Determine the (X, Y) coordinate at the center of the cell enclosing the given text.  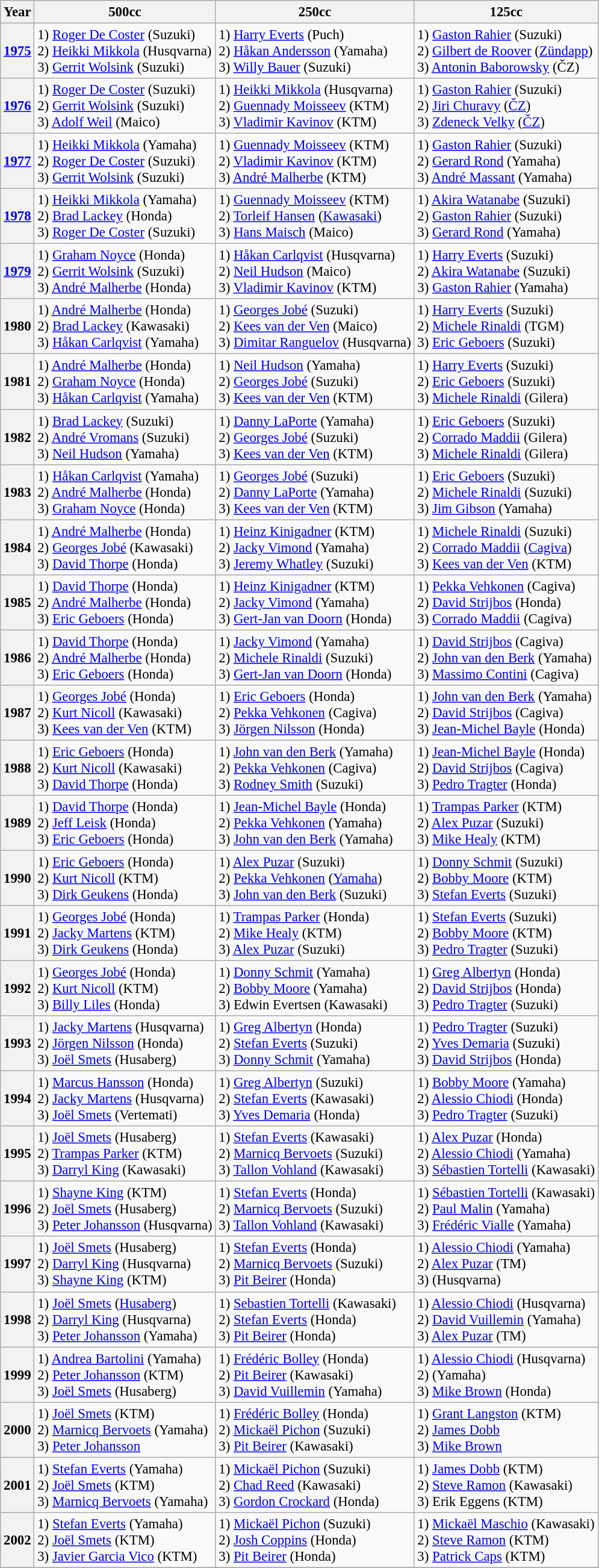
125cc (506, 12)
1989 (17, 823)
1) Stefan Everts (Yamaha)2) Joël Smets (KTM)3) Marnicq Bervoets (Yamaha) (125, 1485)
1) Michele Rinaldi (Suzuki)2) Corrado Maddii (Cagiva)3) Kees van der Ven (KTM) (506, 547)
1) Heikki Mikkola (Husqvarna)2) Guennady Moisseev (KTM)3) Vladimir Kavinov (KTM) (315, 106)
1) Greg Albertyn (Suzuki)2) Stefan Everts (Kawasaki)3) Yves Demaria (Honda) (315, 1099)
1) Eric Geboers (Honda)2) Pekka Vehkonen (Cagiva)3) Jörgen Nilsson (Honda) (315, 713)
1) Harry Everts (Suzuki)2) Michele Rinaldi (TGM)3) Eric Geboers (Suzuki) (506, 326)
1) James Dobb (KTM)2) Steve Ramon (Kawasaki)3) Erik Eggens (KTM) (506, 1485)
1982 (17, 437)
1) Georges Jobé (Honda)2) Kurt Nicoll (KTM)3) Billy Liles (Honda) (125, 989)
1) Harry Everts (Suzuki)2) Akira Watanabe (Suzuki)3) Gaston Rahier (Yamaha) (506, 272)
1) Trampas Parker (Honda)2) Mike Healy (KTM)3) Alex Puzar (Suzuki) (315, 933)
1) Gaston Rahier (Suzuki)2) Jiri Churavy (ČZ)3) Zdeneck Velky (ČZ) (506, 106)
1) Graham Noyce (Honda)2) Gerrit Wolsink (Suzuki)3) André Malherbe (Honda) (125, 272)
1) Greg Albertyn (Honda)2) Stefan Everts (Suzuki)3) Donny Schmit (Yamaha) (315, 1044)
1) Georges Jobé (Honda)2) Kurt Nicoll (Kawasaki)3) Kees van der Ven (KTM) (125, 713)
1999 (17, 1375)
1) Heinz Kinigadner (KTM)2) Jacky Vimond (Yamaha)3) Gert-Jan van Doorn (Honda) (315, 602)
1) Stefan Everts (Yamaha)2) Joël Smets (KTM)3) Javier Garcia Vico (KTM) (125, 1540)
1984 (17, 547)
1) Jean-Michel Bayle (Honda)2) David Strijbos (Cagiva)3) Pedro Tragter (Honda) (506, 768)
1) Stefan Everts (Kawasaki)2) Marnicq Bervoets (Suzuki)3) Tallon Vohland (Kawasaki) (315, 1154)
1998 (17, 1319)
1) Harry Everts (Puch)2) Håkan Andersson (Yamaha)3) Willy Bauer (Suzuki) (315, 51)
1) Guennady Moisseev (KTM)2) Vladimir Kavinov (KTM)3) André Malherbe (KTM) (315, 161)
1) Guennady Moisseev (KTM)2) Torleif Hansen (Kawasaki)3) Hans Maisch (Maico) (315, 216)
1) Heinz Kinigadner (KTM)2) Jacky Vimond (Yamaha)3) Jeremy Whatley (Suzuki) (315, 547)
1) André Malherbe (Honda)2) Graham Noyce (Honda)3) Håkan Carlqvist (Yamaha) (125, 382)
1) Eric Geboers (Honda)2) Kurt Nicoll (Kawasaki)3) David Thorpe (Honda) (125, 768)
1) Alessio Chiodi (Husqvarna)2) (Yamaha)3) Mike Brown (Honda) (506, 1375)
1) Shayne King (KTM)2) Joël Smets (Husaberg)3) Peter Johansson (Husqvarna) (125, 1209)
Year (17, 12)
1987 (17, 713)
1) Gaston Rahier (Suzuki)2) Gerard Rond (Yamaha)3) André Massant (Yamaha) (506, 161)
1) Grant Langston (KTM)2) James Dobb3) Mike Brown (506, 1430)
1990 (17, 878)
1977 (17, 161)
2000 (17, 1430)
1991 (17, 933)
1) Alessio Chiodi (Husqvarna)2) David Vuillemin (Yamaha)3) Alex Puzar (TM) (506, 1319)
1983 (17, 492)
1980 (17, 326)
500cc (125, 12)
1) Bobby Moore (Yamaha)2) Alessio Chiodi (Honda)3) Pedro Tragter (Suzuki) (506, 1099)
1) Eric Geboers (Suzuki)2) Corrado Maddii (Gilera)3) Michele Rinaldi (Gilera) (506, 437)
1) Jacky Vimond (Yamaha)2) Michele Rinaldi (Suzuki)3) Gert-Jan van Doorn (Honda) (315, 658)
1) Stefan Everts (Suzuki)2) Bobby Moore (KTM)3) Pedro Tragter (Suzuki) (506, 933)
1986 (17, 658)
1) Alex Puzar (Suzuki)2) Pekka Vehkonen (Yamaha)3) John van den Berk (Suzuki) (315, 878)
1) André Malherbe (Honda)2) Georges Jobé (Kawasaki)3) David Thorpe (Honda) (125, 547)
1) Donny Schmit (Yamaha)2) Bobby Moore (Yamaha)3) Edwin Evertsen (Kawasaki) (315, 989)
1) Håkan Carlqvist (Yamaha)2) André Malherbe (Honda)3) Graham Noyce (Honda) (125, 492)
1) Roger De Coster (Suzuki)2) Gerrit Wolsink (Suzuki)3) Adolf Weil (Maico) (125, 106)
1997 (17, 1265)
1993 (17, 1044)
1) Akira Watanabe (Suzuki)2) Gaston Rahier (Suzuki)3) Gerard Rond (Yamaha) (506, 216)
1) Roger De Coster (Suzuki)2) Heikki Mikkola (Husqvarna)3) Gerrit Wolsink (Suzuki) (125, 51)
1) Alex Puzar (Honda)2) Alessio Chiodi (Yamaha)3) Sébastien Tortelli (Kawasaki) (506, 1154)
1) John van den Berk (Yamaha)2) David Strijbos (Cagiva)3) Jean-Michel Bayle (Honda) (506, 713)
1) Marcus Hansson (Honda)2) Jacky Martens (Husqvarna)3) Joël Smets (Vertemati) (125, 1099)
1) Håkan Carlqvist (Husqvarna)2) Neil Hudson (Maico)3) Vladimir Kavinov (KTM) (315, 272)
1) Georges Jobé (Suzuki)2) Kees van der Ven (Maico)3) Dimitar Ranguelov (Husqvarna) (315, 326)
1) Jean-Michel Bayle (Honda)2) Pekka Vehkonen (Yamaha)3) John van den Berk (Yamaha) (315, 823)
1978 (17, 216)
1) Joël Smets (KTM)2) Marnicq Bervoets (Yamaha)3) Peter Johansson (125, 1430)
1992 (17, 989)
1) Frédéric Bolley (Honda)2) Pit Beirer (Kawasaki)3) David Vuillemin (Yamaha) (315, 1375)
1) Trampas Parker (KTM)2) Alex Puzar (Suzuki)3) Mike Healy (KTM) (506, 823)
1985 (17, 602)
1) André Malherbe (Honda)2) Brad Lackey (Kawasaki)3) Håkan Carlqvist (Yamaha) (125, 326)
1) Jacky Martens (Husqvarna)2) Jörgen Nilsson (Honda)3) Joël Smets (Husaberg) (125, 1044)
1) John van den Berk (Yamaha)2) Pekka Vehkonen (Cagiva)3) Rodney Smith (Suzuki) (315, 768)
1) Stefan Everts (Honda)2) Marnicq Bervoets (Suzuki)3) Tallon Vohland (Kawasaki) (315, 1209)
1) Joël Smets (Husaberg)2) Darryl King (Husqvarna)3) Shayne King (KTM) (125, 1265)
2001 (17, 1485)
1) Sébastien Tortelli (Kawasaki)2) Paul Malin (Yamaha)3) Frédéric Vialle (Yamaha) (506, 1209)
1) Georges Jobé (Suzuki)2) Danny LaPorte (Yamaha)3) Kees van der Ven (KTM) (315, 492)
1) Alessio Chiodi (Yamaha)2) Alex Puzar (TM)3) (Husqvarna) (506, 1265)
1) Georges Jobé (Honda)2) Jacky Martens (KTM)3) Dirk Geukens (Honda) (125, 933)
1) Joël Smets (Husaberg)2) Darryl King (Husqvarna)3) Peter Johansson (Yamaha) (125, 1319)
1994 (17, 1099)
1) Eric Geboers (Honda)2) Kurt Nicoll (KTM)3) Dirk Geukens (Honda) (125, 878)
1) Pekka Vehkonen (Cagiva)2) David Strijbos (Honda)3) Corrado Maddii (Cagiva) (506, 602)
1) Brad Lackey (Suzuki)2) André Vromans (Suzuki)3) Neil Hudson (Yamaha) (125, 437)
1) Frédéric Bolley (Honda)2) Mickaël Pichon (Suzuki)3) Pit Beirer (Kawasaki) (315, 1430)
1) Heikki Mikkola (Yamaha)2) Roger De Coster (Suzuki)3) Gerrit Wolsink (Suzuki) (125, 161)
1) Harry Everts (Suzuki)2) Eric Geboers (Suzuki)3) Michele Rinaldi (Gilera) (506, 382)
1) Neil Hudson (Yamaha)2) Georges Jobé (Suzuki)3) Kees van der Ven (KTM) (315, 382)
1) Eric Geboers (Suzuki)2) Michele Rinaldi (Suzuki)3) Jim Gibson (Yamaha) (506, 492)
1) Heikki Mikkola (Yamaha)2) Brad Lackey (Honda)3) Roger De Coster (Suzuki) (125, 216)
1) Sebastien Tortelli (Kawasaki)2) Stefan Everts (Honda)3) Pit Beirer (Honda) (315, 1319)
1) David Thorpe (Honda)2) Jeff Leisk (Honda)3) Eric Geboers (Honda) (125, 823)
1) Mickaël Pichon (Suzuki)2) Chad Reed (Kawasaki)3) Gordon Crockard (Honda) (315, 1485)
1988 (17, 768)
1) Mickaël Maschio (Kawasaki)2) Steve Ramon (KTM)3) Patrick Caps (KTM) (506, 1540)
1) Joël Smets (Husaberg)2) Trampas Parker (KTM)3) Darryl King (Kawasaki) (125, 1154)
1) Pedro Tragter (Suzuki)2) Yves Demaria (Suzuki)3) David Strijbos (Honda) (506, 1044)
1981 (17, 382)
1996 (17, 1209)
1) Donny Schmit (Suzuki)2) Bobby Moore (KTM)3) Stefan Everts (Suzuki) (506, 878)
1976 (17, 106)
1975 (17, 51)
1) Stefan Everts (Honda)2) Marnicq Bervoets (Suzuki)3) Pit Beirer (Honda) (315, 1265)
1979 (17, 272)
1) David Strijbos (Cagiva)2) John van den Berk (Yamaha)3) Massimo Contini (Cagiva) (506, 658)
1) Mickaël Pichon (Suzuki)2) Josh Coppins (Honda)3) Pit Beirer (Honda) (315, 1540)
2002 (17, 1540)
1) Greg Albertyn (Honda)2) David Strijbos (Honda)3) Pedro Tragter (Suzuki) (506, 989)
1995 (17, 1154)
1) Gaston Rahier (Suzuki)2) Gilbert de Roover (Zündapp)3) Antonin Baborowsky (ČZ) (506, 51)
1) Andrea Bartolini (Yamaha)2) Peter Johansson (KTM)3) Joël Smets (Husaberg) (125, 1375)
1) Danny LaPorte (Yamaha)2) Georges Jobé (Suzuki)3) Kees van der Ven (KTM) (315, 437)
250cc (315, 12)
